Extract the [X, Y] coordinate from the center of the cell holding the provided text.  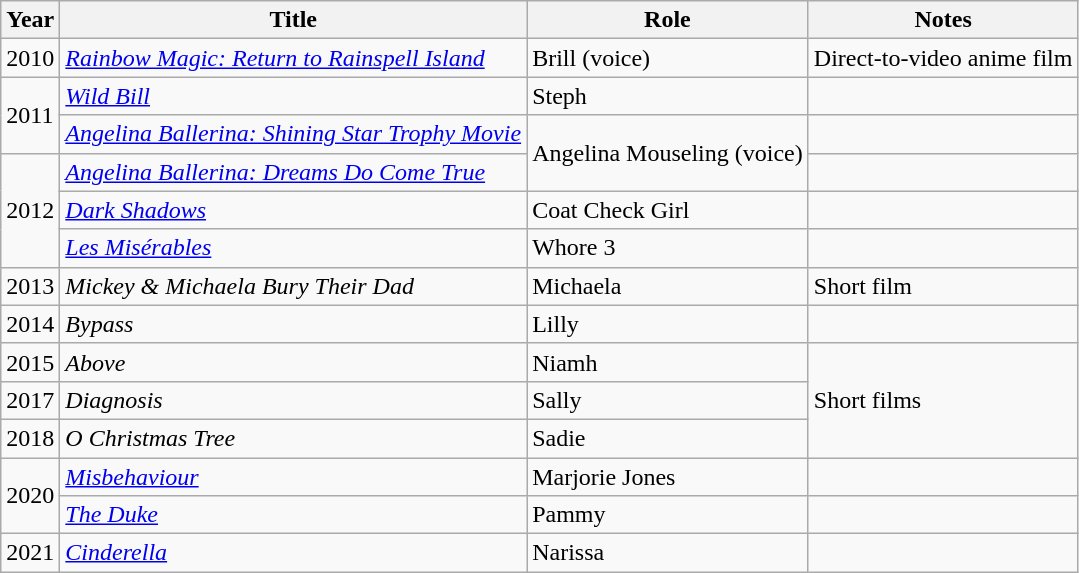
2015 [30, 362]
Brill (voice) [668, 58]
2012 [30, 210]
Steph [668, 96]
2020 [30, 496]
Dark Shadows [294, 210]
Notes [943, 20]
Angelina Ballerina: Shining Star Trophy Movie [294, 134]
2021 [30, 553]
Bypass [294, 324]
2017 [30, 400]
Michaela [668, 286]
Cinderella [294, 553]
Sally [668, 400]
2014 [30, 324]
Direct-to-video anime film [943, 58]
Year [30, 20]
Role [668, 20]
Title [294, 20]
Narissa [668, 553]
Marjorie Jones [668, 477]
Above [294, 362]
Wild Bill [294, 96]
Diagnosis [294, 400]
Les Misérables [294, 248]
Angelina Mouseling (voice) [668, 153]
Pammy [668, 515]
Sadie [668, 438]
2018 [30, 438]
Misbehaviour [294, 477]
Whore 3 [668, 248]
The Duke [294, 515]
Coat Check Girl [668, 210]
Niamh [668, 362]
Rainbow Magic: Return to Rainspell Island [294, 58]
2013 [30, 286]
Mickey & Michaela Bury Their Dad [294, 286]
Lilly [668, 324]
Short film [943, 286]
O Christmas Tree [294, 438]
2010 [30, 58]
Short films [943, 400]
2011 [30, 115]
Angelina Ballerina: Dreams Do Come True [294, 172]
